For the text-containing cell, return its midpoint in (X, Y) coordinate format. 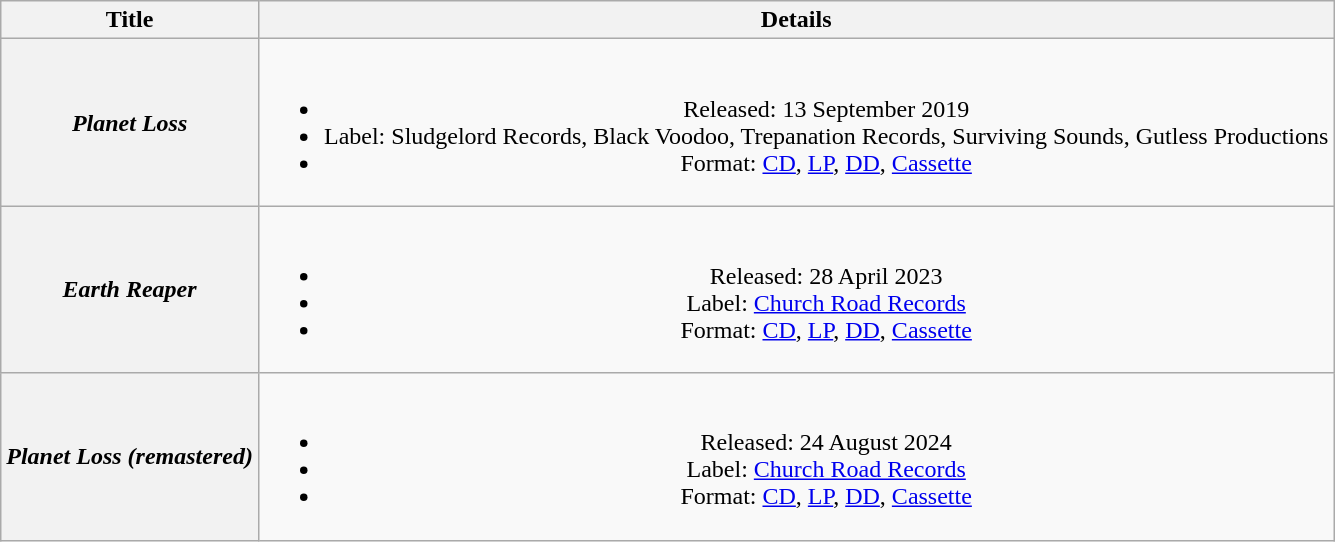
Released: 24 August 2024Label: Church Road RecordsFormat: CD, LP, DD, Cassette (796, 456)
Earth Reaper (130, 290)
Planet Loss (remastered) (130, 456)
Details (796, 20)
Released: 28 April 2023Label: Church Road RecordsFormat: CD, LP, DD, Cassette (796, 290)
Planet Loss (130, 122)
Title (130, 20)
